Identify which cell holds the provided text, then report its [x, y] central coordinate. 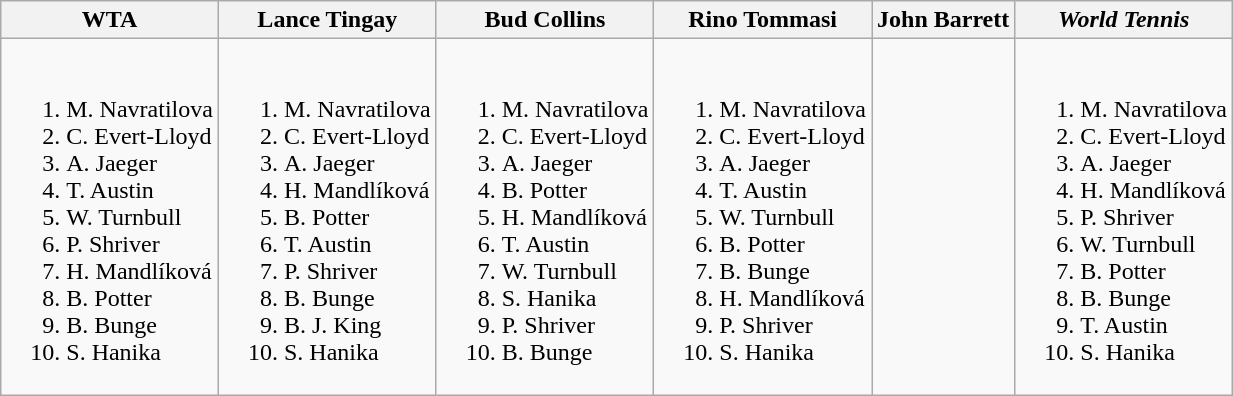
M. Navratilova C. Evert-Lloyd A. Jaeger H. Mandlíková B. Potter T. Austin P. Shriver B. Bunge B. J. King S. Hanika [327, 217]
M. Navratilova C. Evert-Lloyd A. Jaeger H. Mandlíková P. Shriver W. Turnbull B. Potter B. Bunge T. Austin S. Hanika [1124, 217]
M. Navratilova C. Evert-Lloyd A. Jaeger T. Austin W. Turnbull B. Potter B. Bunge H. Mandlíková P. Shriver S. Hanika [763, 217]
World Tennis [1124, 20]
Bud Collins [545, 20]
Lance Tingay [327, 20]
WTA [110, 20]
M. Navratilova C. Evert-Lloyd A. Jaeger T. Austin W. Turnbull P. Shriver H. Mandlíková B. Potter B. Bunge S. Hanika [110, 217]
Rino Tommasi [763, 20]
John Barrett [944, 20]
M. Navratilova C. Evert-Lloyd A. Jaeger B. Potter H. Mandlíková T. Austin W. Turnbull S. Hanika P. Shriver B. Bunge [545, 217]
